Detect which cell encompasses the target text, then output its [X, Y] center coordinate. 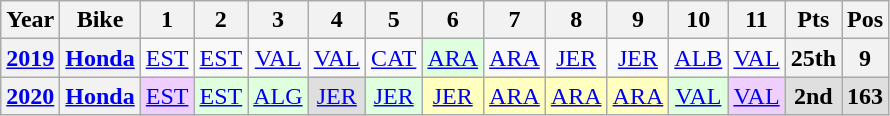
5 [393, 20]
3 [278, 20]
2nd [813, 96]
163 [866, 96]
Pos [866, 20]
8 [576, 20]
25th [813, 58]
Pts [813, 20]
6 [453, 20]
11 [756, 20]
ALB [698, 58]
7 [515, 20]
10 [698, 20]
CAT [393, 58]
2020 [30, 96]
4 [336, 20]
Bike [100, 20]
ALG [278, 96]
Year [30, 20]
1 [167, 20]
2 [221, 20]
2019 [30, 58]
